For the text-containing cell, return its midpoint in (X, Y) coordinate format. 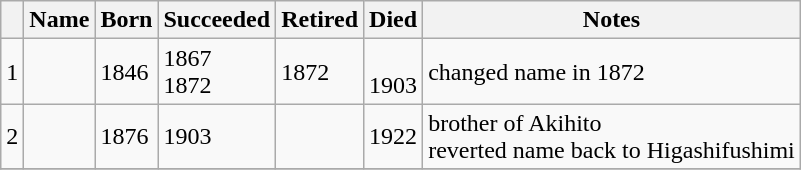
2 (12, 136)
Born (126, 20)
1922 (394, 136)
18671872 (217, 72)
Succeeded (217, 20)
Died (394, 20)
Notes (612, 20)
brother of Akihitoreverted name back to Higashifushimi (612, 136)
1876 (126, 136)
1872 (320, 72)
1 (12, 72)
Name (60, 20)
changed name in 1872 (612, 72)
1846 (126, 72)
Retired (320, 20)
